Determine the (X, Y) coordinate at the center of the cell enclosing the given text.  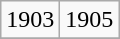
1905 (90, 20)
1903 (30, 20)
